Search for the cell housing the specified text and yield its (x, y) center coordinate. 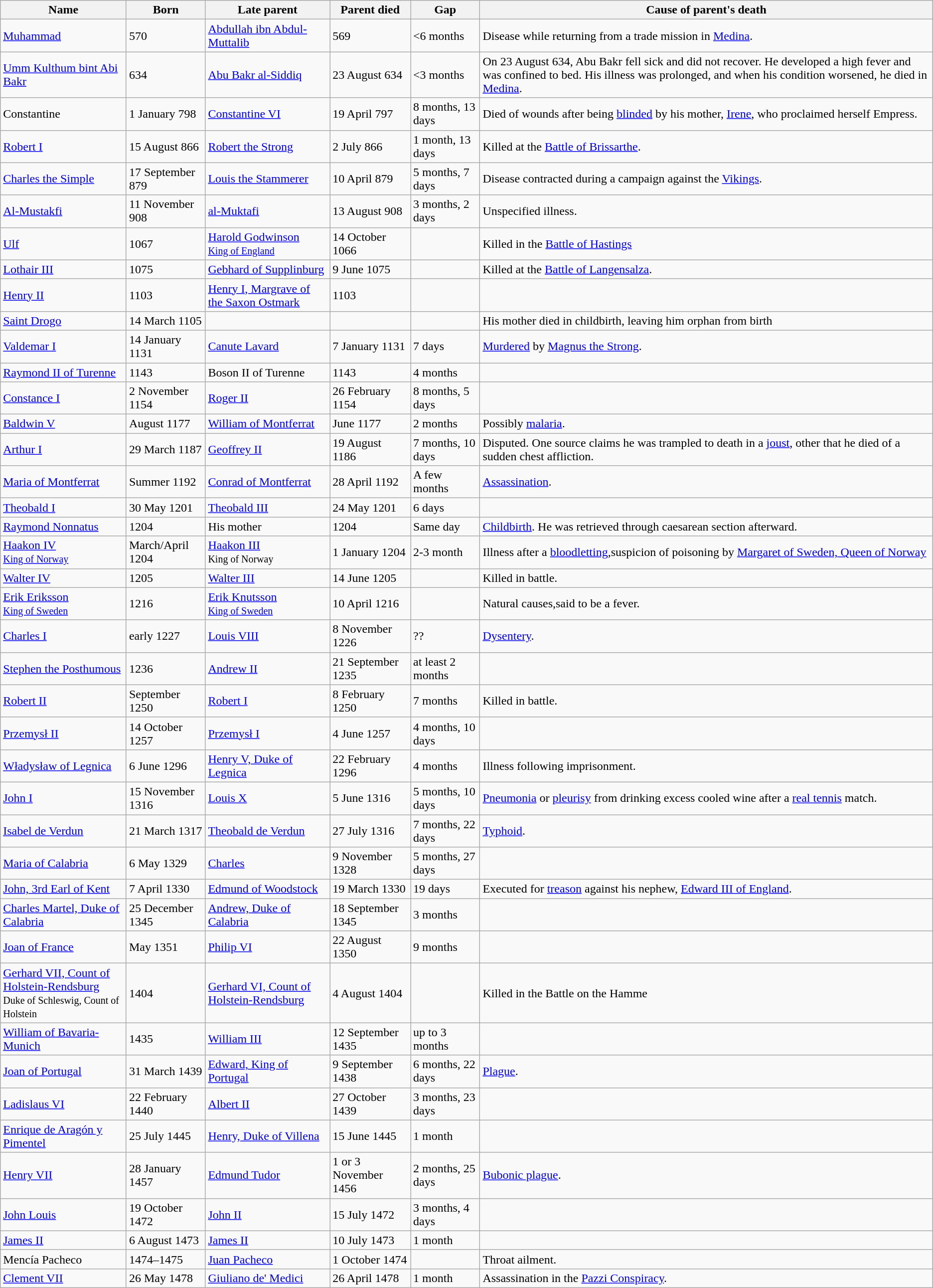
Joan of Portugal (64, 1071)
May 1351 (165, 947)
Henry I, Margrave of the Saxon Ostmark (268, 295)
7 months (446, 701)
Throat ailment. (706, 1259)
29 March 1187 (165, 450)
John II (268, 1215)
Władysław of Legnica (64, 766)
Pneumonia or pleurisy from drinking excess cooled wine after a real tennis match. (706, 798)
Maria of Montferrat (64, 482)
John Louis (64, 1215)
Roger II (268, 398)
25 December 1345 (165, 915)
<6 months (446, 36)
3 months, 2 days (446, 211)
Canute Lavard (268, 346)
2 months (446, 424)
Born (165, 10)
Murdered by Magnus the Strong. (706, 346)
5 months, 7 days (446, 179)
<3 months (446, 75)
1 or 3 November 1456 (370, 1175)
15 July 1472 (370, 1215)
1067 (165, 243)
19 April 797 (370, 114)
7 January 1131 (370, 346)
7 months, 10 days (446, 450)
Gebhard of Supplinburg (268, 269)
Bubonic plague. (706, 1175)
Erik ErikssonKing of Sweden (64, 603)
14 October 1066 (370, 243)
26 April 1478 (370, 1278)
10 April 879 (370, 179)
His mother died in childbirth, leaving him orphan from birth (706, 321)
Charles (268, 864)
1 October 1474 (370, 1259)
5 months, 10 days (446, 798)
3 months, 23 days (446, 1104)
10 July 1473 (370, 1240)
Name (64, 10)
Disease while returning from a trade mission in Medina. (706, 36)
Henry VII (64, 1175)
24 May 1201 (370, 508)
6 days (446, 508)
2-3 month (446, 552)
Gerhard VI, Count of Holstein-Rendsburg (268, 993)
?? (446, 636)
19 days (446, 889)
Natural causes,said to be a fever. (706, 603)
Harold GodwinsonKing of England (268, 243)
Unspecified illness. (706, 211)
Summer 1192 (165, 482)
Louis X (268, 798)
2 months, 25 days (446, 1175)
Louis VIII (268, 636)
25 July 1445 (165, 1136)
6 May 1329 (165, 864)
Isabel de Verdun (64, 831)
Charles the Simple (64, 179)
Edmund of Woodstock (268, 889)
1205 (165, 578)
Arthur I (64, 450)
Cause of parent's death (706, 10)
Childbirth. He was retrieved through caesarean section afterward. (706, 527)
9 June 1075 (370, 269)
7 days (446, 346)
3 months (446, 915)
Robert the Strong (268, 147)
Dysentery. (706, 636)
Przemysł II (64, 733)
Assassination. (706, 482)
4 June 1257 (370, 733)
26 February 1154 (370, 398)
Boson II of Turenne (268, 372)
14 January 1131 (165, 346)
12 September 1435 (370, 1039)
19 August 1186 (370, 450)
Killed at the Battle of Langensalza. (706, 269)
early 1227 (165, 636)
al-Muktafi (268, 211)
Late parent (268, 10)
1 month, 13 days (446, 147)
Executed for treason against his nephew, Edward III of England. (706, 889)
Saint Drogo (64, 321)
Disease contracted during a campaign against the Vikings. (706, 179)
6 months, 22 days (446, 1071)
Charles I (64, 636)
13 August 908 (370, 211)
Raymond Nonnatus (64, 527)
7 April 1330 (165, 889)
31 March 1439 (165, 1071)
Andrew II (268, 668)
at least 2 months (446, 668)
Lothair III (64, 269)
6 June 1296 (165, 766)
August 1177 (165, 424)
Constantine VI (268, 114)
Killed in the Battle of Hastings (706, 243)
William III (268, 1039)
Abu Bakr al-Siddiq (268, 75)
27 October 1439 (370, 1104)
19 March 1330 (370, 889)
Philip VI (268, 947)
Joan of France (64, 947)
Przemysł I (268, 733)
Died of wounds after being blinded by his mother, Irene, who proclaimed herself Empress. (706, 114)
1 January 798 (165, 114)
John, 3rd Earl of Kent (64, 889)
Illness after a bloodletting,suspicion of poisoning by Margaret of Sweden, Queen of Norway (706, 552)
Gap (446, 10)
21 September 1235 (370, 668)
September 1250 (165, 701)
Mencía Pacheco (64, 1259)
22 February 1440 (165, 1104)
Stephen the Posthumous (64, 668)
Killed at the Battle of Brissarthe. (706, 147)
William of Bavaria-Munich (64, 1039)
Constance I (64, 398)
22 February 1296 (370, 766)
Baldwin V (64, 424)
570 (165, 36)
6 August 1473 (165, 1240)
2 July 866 (370, 147)
21 March 1317 (165, 831)
March/April 1204 (165, 552)
Muhammad (64, 36)
8 months, 13 days (446, 114)
1236 (165, 668)
Haakon IVKing of Norway (64, 552)
Giuliano de' Medici (268, 1278)
Erik KnutssonKing of Sweden (268, 603)
9 November 1328 (370, 864)
1075 (165, 269)
Theobald III (268, 508)
Ulf (64, 243)
Ladislaus VI (64, 1104)
Assassination in the Pazzi Conspiracy. (706, 1278)
1 January 1204 (370, 552)
26 May 1478 (165, 1278)
Conrad of Montferrat (268, 482)
1216 (165, 603)
Constantine (64, 114)
Henry II (64, 295)
3 months, 4 days (446, 1215)
9 September 1438 (370, 1071)
14 October 1257 (165, 733)
Plague. (706, 1071)
1404 (165, 993)
27 July 1316 (370, 831)
17 September 879 (165, 179)
Typhoid. (706, 831)
1435 (165, 1039)
Walter IV (64, 578)
Abdullah ibn Abdul-Muttalib (268, 36)
23 August 634 (370, 75)
June 1177 (370, 424)
Louis the Stammerer (268, 179)
569 (370, 36)
Disputed. One source claims he was trampled to death in a joust, other that he died of a sudden chest affliction. (706, 450)
Robert II (64, 701)
14 March 1105 (165, 321)
Theobald I (64, 508)
Maria of Calabria (64, 864)
Clement VII (64, 1278)
2 November 1154 (165, 398)
8 February 1250 (370, 701)
8 months, 5 days (446, 398)
His mother (268, 527)
John I (64, 798)
Henry V, Duke of Legnica (268, 766)
19 October 1472 (165, 1215)
Henry, Duke of Villena (268, 1136)
Andrew, Duke of Calabria (268, 915)
18 September 1345 (370, 915)
Enrique de Aragón y Pimentel (64, 1136)
William of Montferrat (268, 424)
5 months, 27 days (446, 864)
1474–1475 (165, 1259)
634 (165, 75)
Juan Pacheco (268, 1259)
10 April 1216 (370, 603)
up to 3 months (446, 1039)
28 April 1192 (370, 482)
Charles Martel, Duke of Calabria (64, 915)
Umm Kulthum bint Abi Bakr (64, 75)
7 months, 22 days (446, 831)
15 August 866 (165, 147)
11 November 908 (165, 211)
Albert II (268, 1104)
Killed in the Battle on the Hamme (706, 993)
Same day (446, 527)
Edward, King of Portugal (268, 1071)
Edmund Tudor (268, 1175)
30 May 1201 (165, 508)
15 November 1316 (165, 798)
8 November 1226 (370, 636)
Theobald de Verdun (268, 831)
5 June 1316 (370, 798)
Geoffrey II (268, 450)
Al-Mustakfi (64, 211)
Parent died (370, 10)
28 January 1457 (165, 1175)
Illness following imprisonment. (706, 766)
4 August 1404 (370, 993)
4 months, 10 days (446, 733)
Walter III (268, 578)
Haakon IIIKing of Norway (268, 552)
Possibly malaria. (706, 424)
15 June 1445 (370, 1136)
Raymond II of Turenne (64, 372)
A few months (446, 482)
Gerhard VII, Count of Holstein-RendsburgDuke of Schleswig, Count of Holstein (64, 993)
14 June 1205 (370, 578)
Valdemar I (64, 346)
9 months (446, 947)
22 August 1350 (370, 947)
